Identify which cell holds the provided text, then report its [X, Y] central coordinate. 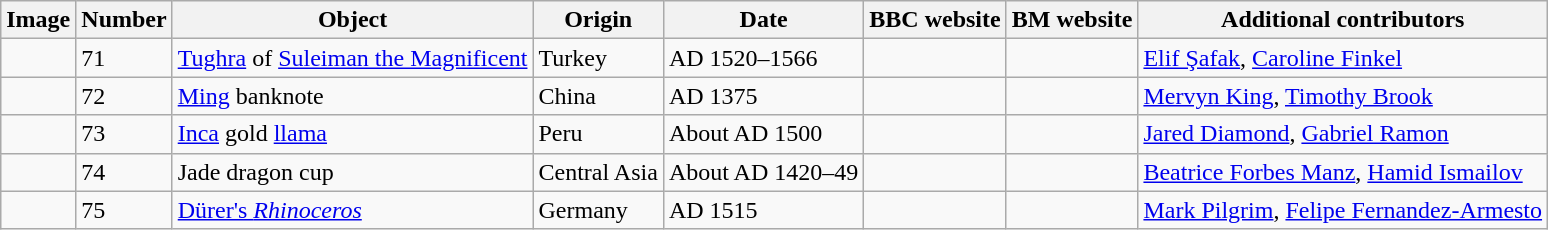
Elif Şafak, Caroline Finkel [1343, 58]
AD 1375 [763, 96]
Jade dragon cup [352, 172]
Ming banknote [352, 96]
Number [124, 20]
Mervyn King, Timothy Brook [1343, 96]
About AD 1500 [763, 134]
Image [38, 20]
Inca gold llama [352, 134]
74 [124, 172]
Tughra of Suleiman the Magnificent [352, 58]
Dürer's Rhinoceros [352, 210]
75 [124, 210]
China [598, 96]
Germany [598, 210]
BM website [1072, 20]
Additional contributors [1343, 20]
Beatrice Forbes Manz, Hamid Ismailov [1343, 172]
Date [763, 20]
BBC website [935, 20]
About AD 1420–49 [763, 172]
Object [352, 20]
Peru [598, 134]
Origin [598, 20]
Turkey [598, 58]
AD 1520–1566 [763, 58]
71 [124, 58]
Jared Diamond, Gabriel Ramon [1343, 134]
AD 1515 [763, 210]
73 [124, 134]
Central Asia [598, 172]
72 [124, 96]
Mark Pilgrim, Felipe Fernandez-Armesto [1343, 210]
